Pinpoint the cell where the given text exists, returning its [X, Y] midpoint coordinate. 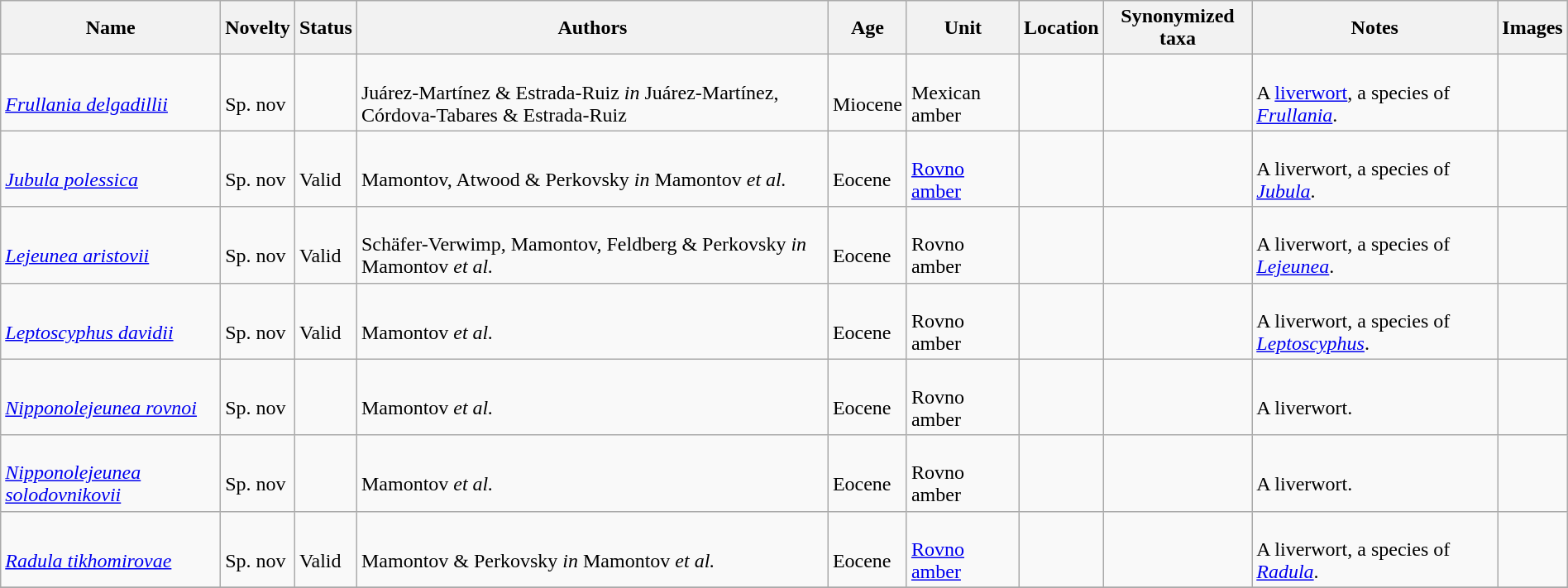
Lejeunea aristovii [111, 245]
Novelty [258, 28]
Radula tikhomirovae [111, 549]
Miocene [867, 93]
Authors [592, 28]
A liverwort, a species of Frullania. [1374, 93]
Frullania delgadillii [111, 93]
Jubula polessica [111, 169]
Age [867, 28]
Unit [963, 28]
A liverwort, a species of Jubula. [1374, 169]
Nipponolejeunea rovnoi [111, 397]
A liverwort, a species of Radula. [1374, 549]
A liverwort, a species of Leptoscyphus. [1374, 321]
Mexican amber [963, 93]
Name [111, 28]
Synonymized taxa [1178, 28]
Mamontov, Atwood & Perkovsky in Mamontov et al. [592, 169]
Mamontov & Perkovsky in Mamontov et al. [592, 549]
A liverwort, a species of Lejeunea. [1374, 245]
Images [1532, 28]
Status [326, 28]
Leptoscyphus davidii [111, 321]
Notes [1374, 28]
Juárez-Martínez & Estrada-Ruiz in Juárez-Martínez, Córdova-Tabares & Estrada-Ruiz [592, 93]
Schäfer-Verwimp, Mamontov, Feldberg & Perkovsky in Mamontov et al. [592, 245]
Nipponolejeunea solodovnikovii [111, 473]
Location [1061, 28]
